Output the (x, y) coordinate of the center of the cell containing the given text.  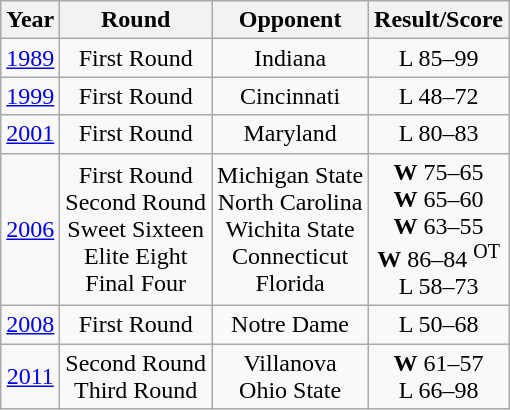
VillanovaOhio State (290, 376)
2001 (30, 134)
Result/Score (439, 20)
L 48–72 (439, 96)
1989 (30, 58)
L 85–99 (439, 58)
W 75–65W 65–60W 63–55W 86–84 OTL 58–73 (439, 230)
Indiana (290, 58)
Second RoundThird Round (136, 376)
Notre Dame (290, 325)
2006 (30, 230)
Year (30, 20)
Maryland (290, 134)
1999 (30, 96)
Michigan StateNorth CarolinaWichita StateConnecticutFlorida (290, 230)
Cincinnati (290, 96)
L 50–68 (439, 325)
2008 (30, 325)
L 80–83 (439, 134)
Round (136, 20)
First RoundSecond RoundSweet SixteenElite EightFinal Four (136, 230)
Opponent (290, 20)
W 61–57L 66–98 (439, 376)
2011 (30, 376)
